Output the (x, y) coordinate of the center of the cell containing the given text.  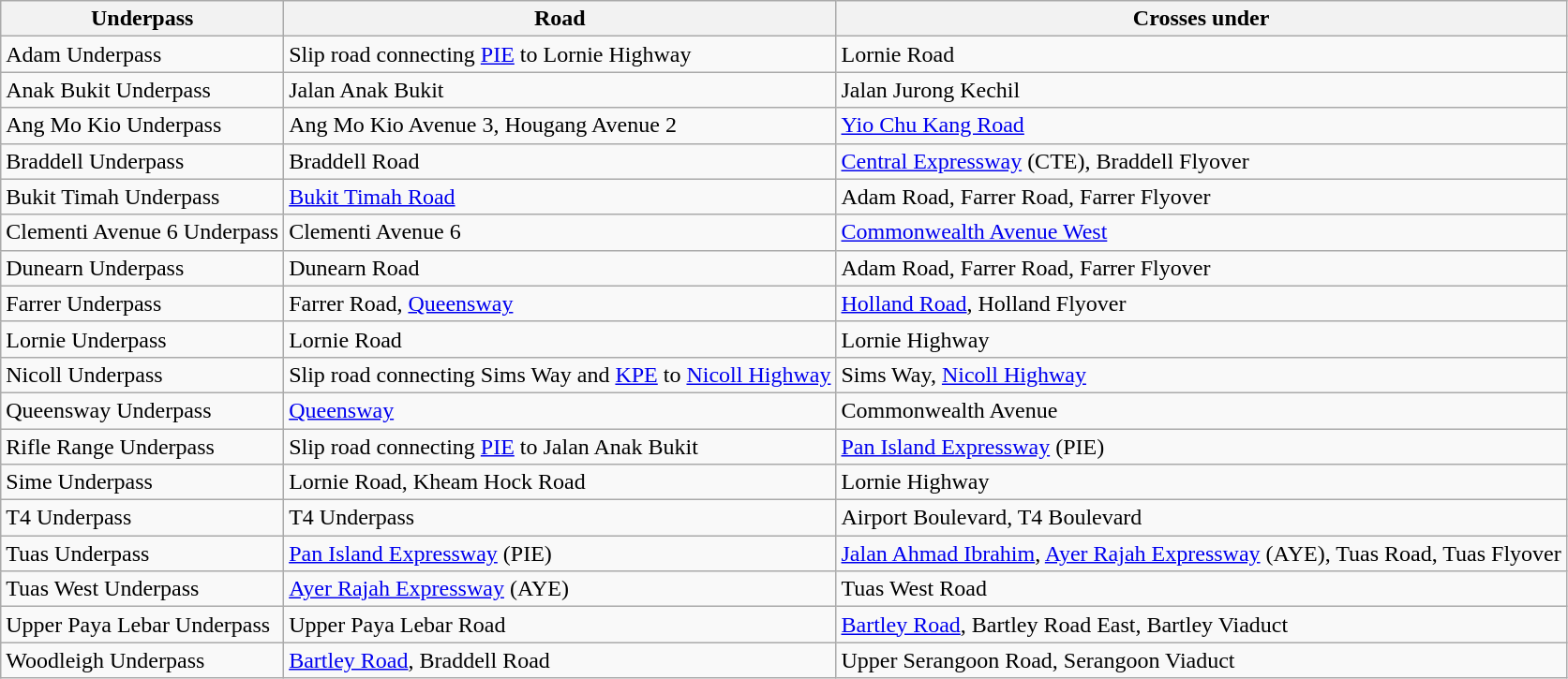
Slip road connecting PIE to Lornie Highway (560, 54)
Ang Mo Kio Underpass (142, 125)
Dunearn Underpass (142, 268)
Jalan Jurong Kechil (1202, 90)
Slip road connecting PIE to Jalan Anak Bukit (560, 447)
Slip road connecting Sims Way and KPE to Nicoll Highway (560, 375)
Tuas Underpass (142, 554)
Bukit Timah Underpass (142, 197)
Holland Road, Holland Flyover (1202, 303)
Central Expressway (CTE), Braddell Flyover (1202, 161)
Bartley Road, Bartley Road East, Bartley Viaduct (1202, 625)
Queensway (560, 410)
Crosses under (1202, 19)
Commonwealth Avenue (1202, 410)
Upper Serangoon Road, Serangoon Viaduct (1202, 660)
Ayer Rajah Expressway (AYE) (560, 589)
Farrer Road, Queensway (560, 303)
Jalan Anak Bukit (560, 90)
Commonwealth Avenue West (1202, 232)
Ang Mo Kio Avenue 3, Hougang Avenue 2 (560, 125)
Braddell Road (560, 161)
Lornie Road, Kheam Hock Road (560, 482)
Braddell Underpass (142, 161)
Airport Boulevard, T4 Boulevard (1202, 518)
Bartley Road, Braddell Road (560, 660)
Underpass (142, 19)
Road (560, 19)
Sime Underpass (142, 482)
Jalan Ahmad Ibrahim, Ayer Rajah Expressway (AYE), Tuas Road, Tuas Flyover (1202, 554)
Lornie Underpass (142, 339)
Sims Way, Nicoll Highway (1202, 375)
Queensway Underpass (142, 410)
Tuas West Road (1202, 589)
Bukit Timah Road (560, 197)
Clementi Avenue 6 Underpass (142, 232)
Rifle Range Underpass (142, 447)
Tuas West Underpass (142, 589)
Anak Bukit Underpass (142, 90)
Woodleigh Underpass (142, 660)
Nicoll Underpass (142, 375)
Upper Paya Lebar Underpass (142, 625)
Yio Chu Kang Road (1202, 125)
Dunearn Road (560, 268)
Adam Underpass (142, 54)
Clementi Avenue 6 (560, 232)
Upper Paya Lebar Road (560, 625)
Farrer Underpass (142, 303)
